Pinpoint the cell where the given text exists, returning its (X, Y) midpoint coordinate. 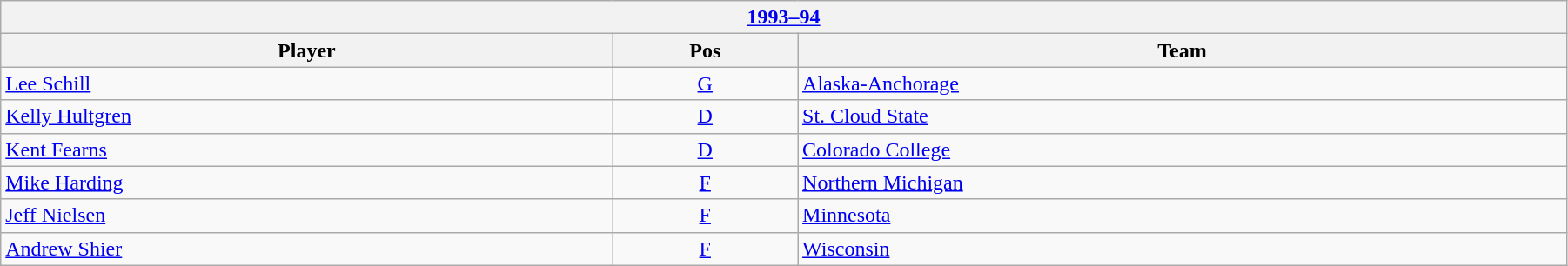
Pos (705, 50)
Player (306, 50)
1993–94 (784, 17)
Colorado College (1183, 150)
Kent Fearns (306, 150)
Northern Michigan (1183, 183)
Lee Schill (306, 83)
Wisconsin (1183, 249)
Alaska-Anchorage (1183, 83)
Mike Harding (306, 183)
Jeff Nielsen (306, 216)
G (705, 83)
St. Cloud State (1183, 116)
Kelly Hultgren (306, 116)
Minnesota (1183, 216)
Andrew Shier (306, 249)
Team (1183, 50)
